Determine the (X, Y) coordinate at the center of the cell enclosing the given text.  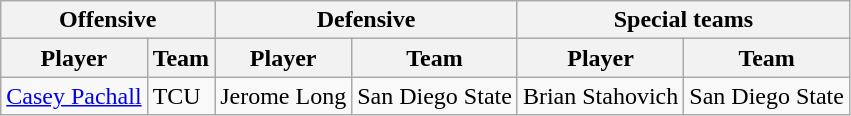
Defensive (366, 20)
Brian Stahovich (600, 96)
Jerome Long (284, 96)
TCU (181, 96)
Special teams (683, 20)
Offensive (108, 20)
Casey Pachall (74, 96)
